Search for the cell housing the specified text and yield its [X, Y] center coordinate. 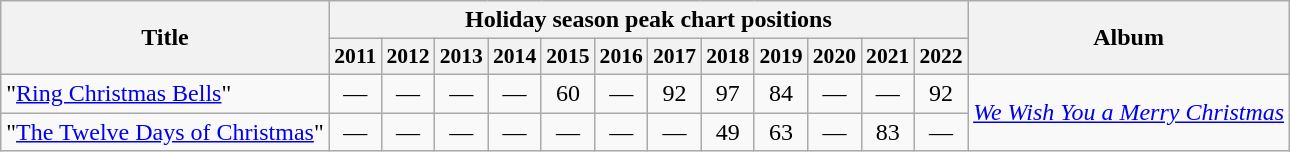
"The Twelve Days of Christmas" [165, 131]
2014 [514, 57]
2020 [834, 57]
97 [728, 93]
2012 [408, 57]
2016 [622, 57]
2011 [355, 57]
2017 [674, 57]
60 [568, 93]
2022 [940, 57]
2019 [780, 57]
Title [165, 38]
49 [728, 131]
"Ring Christmas Bells" [165, 93]
2015 [568, 57]
63 [780, 131]
Album [1129, 38]
2018 [728, 57]
2013 [462, 57]
Holiday season peak chart positions [648, 20]
84 [780, 93]
We Wish You a Merry Christmas [1129, 112]
83 [888, 131]
2021 [888, 57]
